Return (X, Y) of the center of cell containing provided text 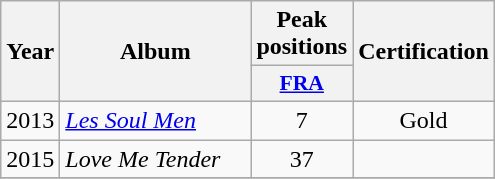
Gold (424, 120)
Album (156, 52)
Les Soul Men (156, 120)
Love Me Tender (156, 159)
Year (30, 52)
Certification (424, 52)
FRA (302, 84)
2015 (30, 159)
7 (302, 120)
Peak positions (302, 34)
37 (302, 159)
2013 (30, 120)
